Find where the given text appears and provide that cell's center as (x, y) coordinate. 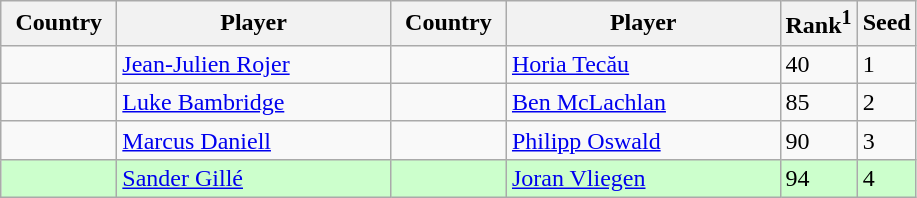
Rank1 (818, 24)
Jean-Julien Rojer (254, 64)
3 (886, 140)
Sander Gillé (254, 178)
Joran Vliegen (643, 178)
4 (886, 178)
Ben McLachlan (643, 102)
Luke Bambridge (254, 102)
1 (886, 64)
Philipp Oswald (643, 140)
90 (818, 140)
Seed (886, 24)
85 (818, 102)
94 (818, 178)
2 (886, 102)
Marcus Daniell (254, 140)
Horia Tecău (643, 64)
40 (818, 64)
